Determine the (X, Y) coordinate at the center of the cell enclosing the given text.  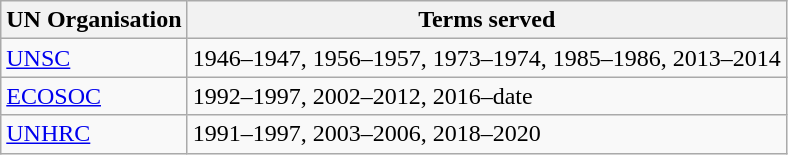
UNHRC (94, 134)
ECOSOC (94, 96)
Terms served (486, 20)
UN Organisation (94, 20)
1992–1997, 2002–2012, 2016–date (486, 96)
UNSC (94, 58)
1946–1947, 1956–1957, 1973–1974, 1985–1986, 2013–2014 (486, 58)
1991–1997, 2003–2006, 2018–2020 (486, 134)
